Capture the cell that displays the provided text and extract its (x, y) central coordinate. 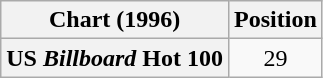
US Billboard Hot 100 (115, 58)
29 (276, 58)
Chart (1996) (115, 20)
Position (276, 20)
